Output the [x, y] coordinate of the center of the cell containing the given text.  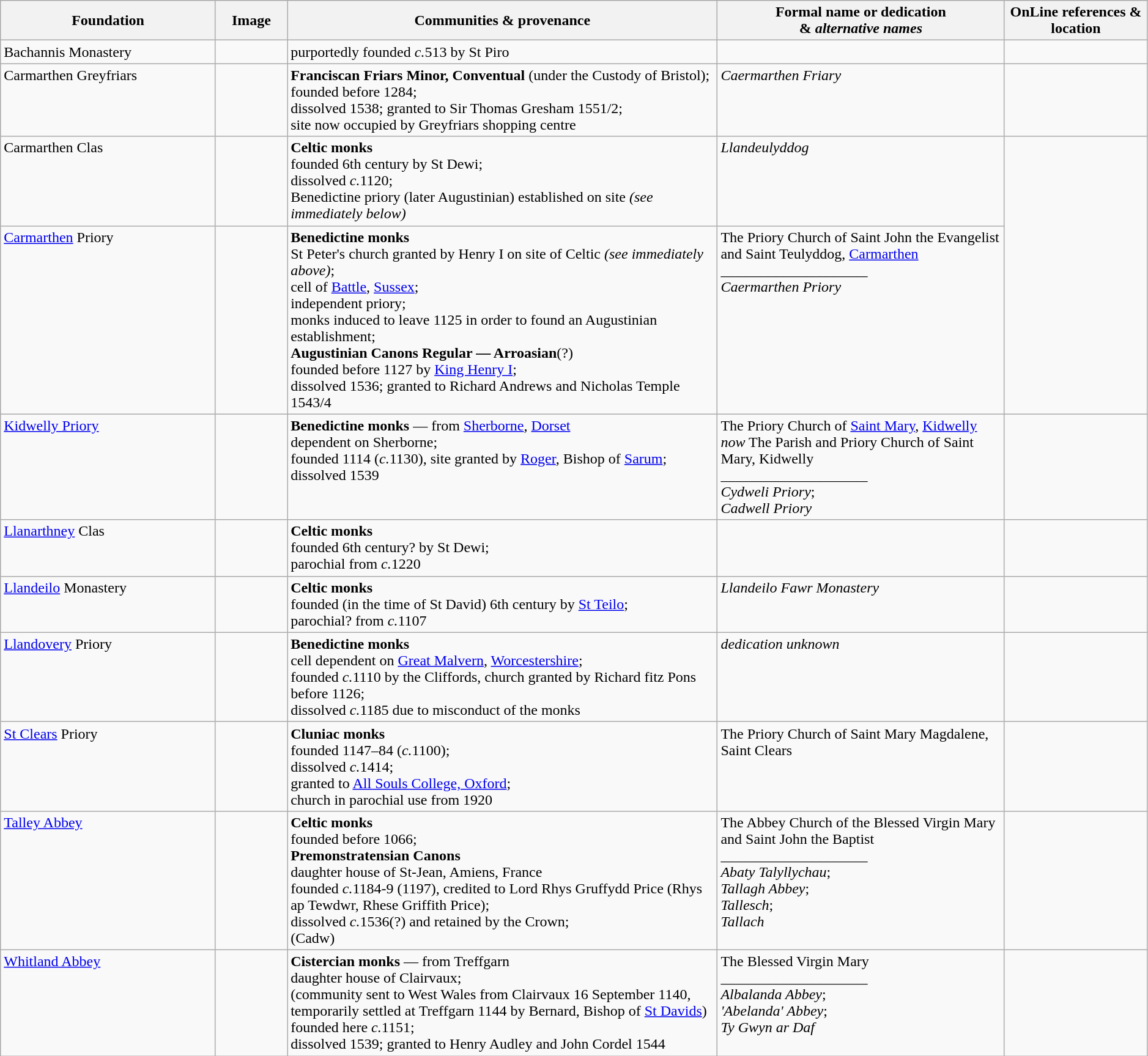
Celtic monksfounded (in the time of St David) 6th century by St Teilo;parochial? from c.1107 [503, 604]
Talley Abbey [108, 881]
St Clears Priory [108, 766]
Caermarthen Friary [861, 100]
Llandeilo Fawr Monastery [861, 604]
The Abbey Church of the Blessed Virgin Mary and Saint John the Baptist____________________Abaty Talyllychau;Tallagh Abbey;Tallesch;Tallach [861, 881]
Benedictine monks — from Sherborne, Dorsetdependent on Sherborne;founded 1114 (c.1130), site granted by Roger, Bishop of Sarum;dissolved 1539 [503, 467]
Cluniac monksfounded 1147–84 (c.1100);dissolved c.1414;granted to All Souls College, Oxford;church in parochial use from 1920 [503, 766]
Formal name or dedication & alternative names [861, 21]
Foundation [108, 21]
Communities & provenance [503, 21]
Llandovery Priory [108, 677]
The Priory Church of Saint Mary Magdalene, Saint Clears [861, 766]
Celtic monksfounded 6th century? by St Dewi;parochial from c.1220 [503, 548]
Whitland Abbey [108, 1003]
Carmarthen Priory [108, 320]
Carmarthen Greyfriars [108, 100]
The Priory Church of Saint John the Evangelist and Saint Teulyddog, Carmarthen____________________Caermarthen Priory [861, 320]
OnLine references & location [1076, 21]
Llandeilo Monastery [108, 604]
dedication unknown [861, 677]
Llandeulyddog [861, 181]
Image [251, 21]
Carmarthen Clas [108, 181]
Bachannis Monastery [108, 52]
Llanarthney Clas [108, 548]
Celtic monksfounded 6th century by St Dewi;dissolved c.1120;Benedictine priory (later Augustinian) established on site (see immediately below) [503, 181]
purportedly founded c.513 by St Piro [503, 52]
The Blessed Virgin Mary____________________Albalanda Abbey; 'Abelanda' Abbey;Ty Gwyn ar Daf [861, 1003]
Kidwelly Priory [108, 467]
The Priory Church of Saint Mary, Kidwellynow The Parish and Priory Church of Saint Mary, Kidwelly ____________________Cydweli Priory;Cadwell Priory [861, 467]
